Capture the cell that displays the provided text and extract its [x, y] central coordinate. 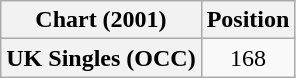
168 [248, 58]
Chart (2001) [101, 20]
UK Singles (OCC) [101, 58]
Position [248, 20]
